Detect which cell encompasses the target text, then output its (X, Y) center coordinate. 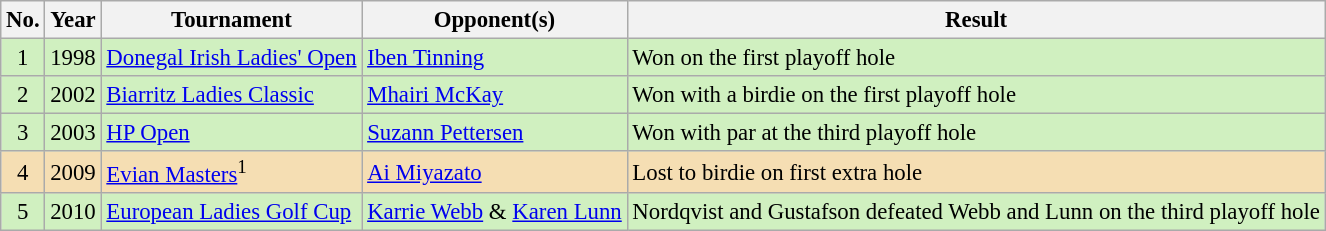
Ai Miyazato (494, 172)
Biarritz Ladies Classic (232, 95)
Suzann Pettersen (494, 133)
Tournament (232, 20)
4 (23, 172)
Mhairi McKay (494, 95)
1998 (73, 58)
Lost to birdie on first extra hole (976, 172)
HP Open (232, 133)
1 (23, 58)
Year (73, 20)
Evian Masters1 (232, 172)
2009 (73, 172)
Won on the first playoff hole (976, 58)
Won with par at the third playoff hole (976, 133)
Won with a birdie on the first playoff hole (976, 95)
3 (23, 133)
Donegal Irish Ladies' Open (232, 58)
Opponent(s) (494, 20)
2003 (73, 133)
2 (23, 95)
Iben Tinning (494, 58)
No. (23, 20)
Result (976, 20)
2002 (73, 95)
